Find where the given text appears and provide that cell's center as (x, y) coordinate. 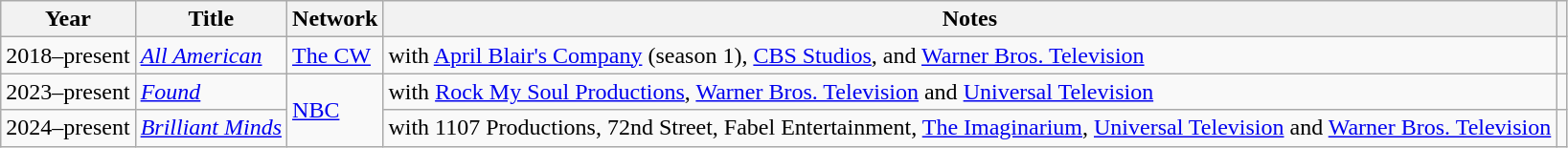
All American (211, 55)
2023–present (68, 92)
The CW (335, 55)
NBC (335, 110)
with 1107 Productions, 72nd Street, Fabel Entertainment, The Imaginarium, Universal Television and Warner Bros. Television (969, 128)
Network (335, 19)
Title (211, 19)
with April Blair's Company (season 1), CBS Studios, and Warner Bros. Television (969, 55)
with Rock My Soul Productions, Warner Bros. Television and Universal Television (969, 92)
2018–present (68, 55)
Brilliant Minds (211, 128)
Notes (969, 19)
Found (211, 92)
2024–present (68, 128)
Year (68, 19)
